From the cell containing the given text, extract its center point as (X, Y) coordinate. 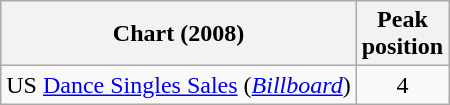
Peakposition (402, 34)
4 (402, 85)
US Dance Singles Sales (Billboard) (178, 85)
Chart (2008) (178, 34)
